Extract the (X, Y) coordinate from the center of the cell holding the provided text.  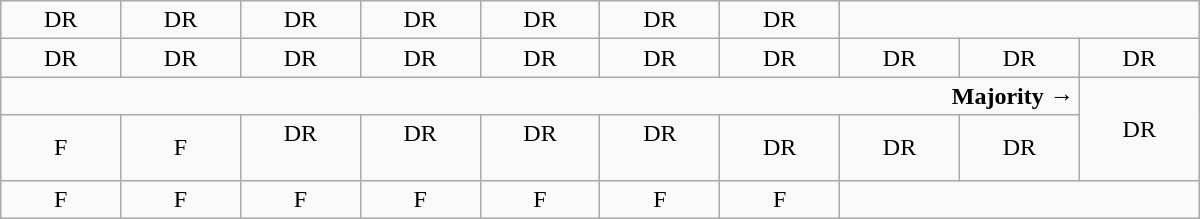
Majority → (540, 96)
